Output the [x, y] coordinate of the center of the cell containing the given text.  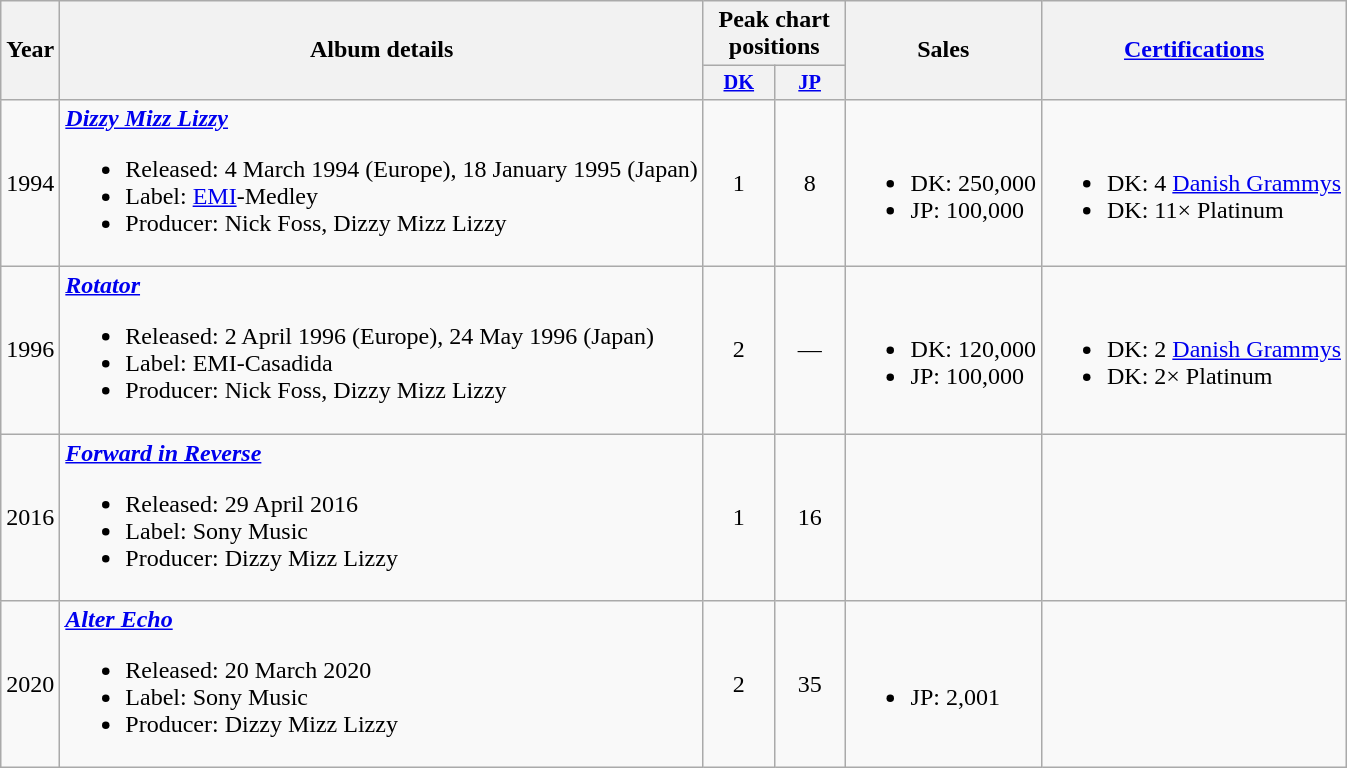
DK: 2 Danish GrammysDK: 2× Platinum [1194, 350]
Forward in ReverseReleased: 29 April 2016Label: Sony MusicProducer: Dizzy Mizz Lizzy [382, 518]
DK: 4 Danish GrammysDK: 11× Platinum [1194, 182]
JP: 2,001 [943, 684]
2016 [30, 518]
Dizzy Mizz LizzyReleased: 4 March 1994 (Europe), 18 January 1995 (Japan)Label: EMI-MedleyProducer: Nick Foss, Dizzy Mizz Lizzy [382, 182]
Sales [943, 50]
1994 [30, 182]
DK [738, 83]
8 [810, 182]
1996 [30, 350]
35 [810, 684]
Alter EchoReleased: 20 March 2020Label: Sony MusicProducer: Dizzy Mizz Lizzy [382, 684]
16 [810, 518]
Album details [382, 50]
2020 [30, 684]
DK: 120,000JP: 100,000 [943, 350]
DK: 250,000JP: 100,000 [943, 182]
JP [810, 83]
Certifications [1194, 50]
RotatorReleased: 2 April 1996 (Europe), 24 May 1996 (Japan)Label: EMI-CasadidaProducer: Nick Foss, Dizzy Mizz Lizzy [382, 350]
Year [30, 50]
Peak chart positions [774, 34]
— [810, 350]
